For the text-containing cell, return its midpoint in (X, Y) coordinate format. 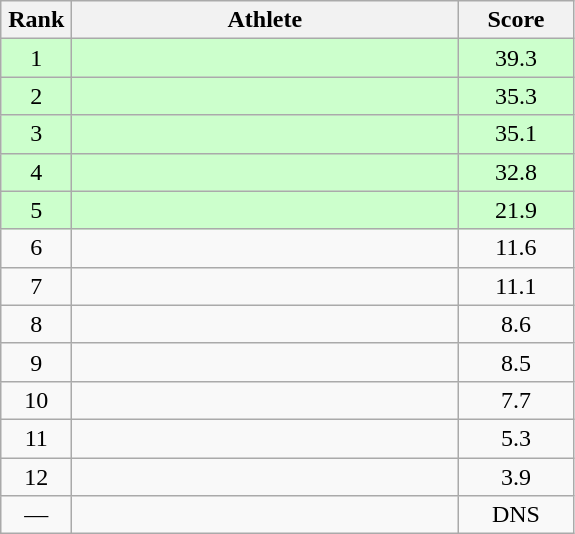
2 (36, 96)
8.5 (516, 362)
8.6 (516, 324)
12 (36, 477)
DNS (516, 515)
11.6 (516, 248)
5 (36, 210)
Athlete (265, 20)
7.7 (516, 400)
10 (36, 400)
6 (36, 248)
8 (36, 324)
— (36, 515)
Score (516, 20)
21.9 (516, 210)
3 (36, 134)
1 (36, 58)
11 (36, 438)
Rank (36, 20)
5.3 (516, 438)
9 (36, 362)
35.1 (516, 134)
3.9 (516, 477)
35.3 (516, 96)
4 (36, 172)
11.1 (516, 286)
39.3 (516, 58)
7 (36, 286)
32.8 (516, 172)
